Pinpoint the cell where the given text exists, returning its [x, y] midpoint coordinate. 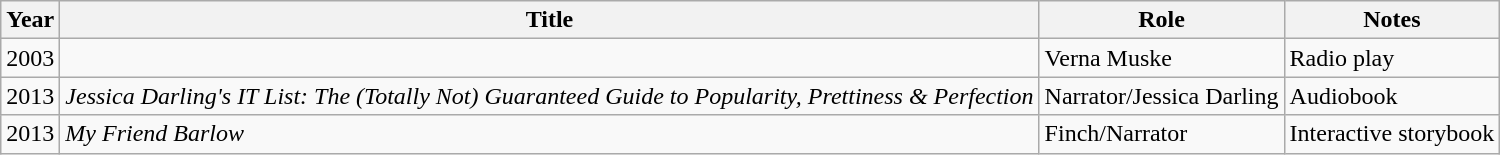
Title [550, 20]
Audiobook [1392, 96]
2003 [30, 58]
Narrator/Jessica Darling [1162, 96]
Verna Muske [1162, 58]
Interactive storybook [1392, 134]
Radio play [1392, 58]
Year [30, 20]
Role [1162, 20]
Finch/Narrator [1162, 134]
Jessica Darling's IT List: The (Totally Not) Guaranteed Guide to Popularity, Prettiness & Perfection [550, 96]
Notes [1392, 20]
My Friend Barlow [550, 134]
